Output the [x, y] coordinate of the center of the cell containing the given text.  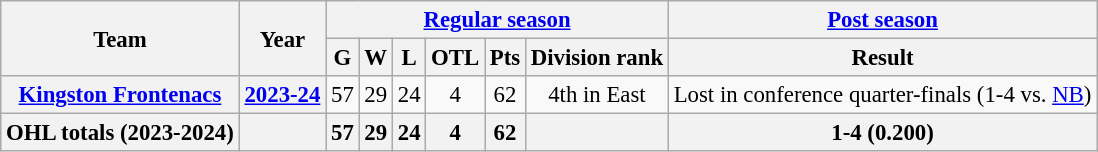
Team [120, 38]
OHL totals (2023-2024) [120, 133]
Pts [506, 58]
L [408, 58]
Year [282, 38]
Result [882, 58]
G [342, 58]
1-4 (0.200) [882, 133]
Post season [882, 20]
Lost in conference quarter-finals (1-4 vs. NB) [882, 95]
OTL [456, 58]
Kingston Frontenacs [120, 95]
W [376, 58]
2023-24 [282, 95]
Regular season [498, 20]
4th in East [596, 95]
Division rank [596, 58]
